Identify which cell holds the provided text, then report its [x, y] central coordinate. 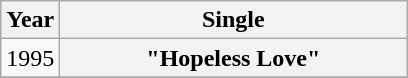
"Hopeless Love" [234, 58]
Single [234, 20]
1995 [30, 58]
Year [30, 20]
